Determine the [x, y] coordinate at the center of the cell enclosing the given text.  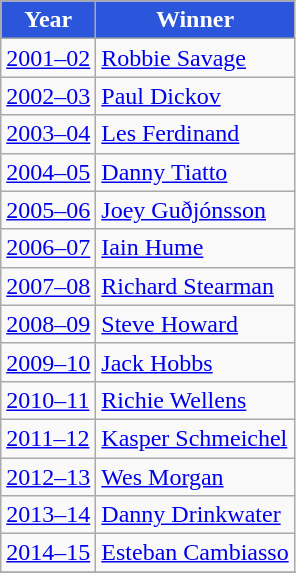
2014–15 [48, 553]
2005–06 [48, 210]
2011–12 [48, 438]
Year [48, 20]
Richie Wellens [195, 400]
Winner [195, 20]
Iain Hume [195, 248]
2006–07 [48, 248]
2013–14 [48, 515]
Esteban Cambiasso [195, 553]
2007–08 [48, 286]
2002–03 [48, 96]
2003–04 [48, 134]
2001–02 [48, 58]
2008–09 [48, 324]
Kasper Schmeichel [195, 438]
2009–10 [48, 362]
2010–11 [48, 400]
Les Ferdinand [195, 134]
Robbie Savage [195, 58]
2012–13 [48, 477]
Steve Howard [195, 324]
Jack Hobbs [195, 362]
2004–05 [48, 172]
Wes Morgan [195, 477]
Paul Dickov [195, 96]
Danny Tiatto [195, 172]
Joey Guðjónsson [195, 210]
Danny Drinkwater [195, 515]
Richard Stearman [195, 286]
